From the cell containing the given text, extract its center point as [X, Y] coordinate. 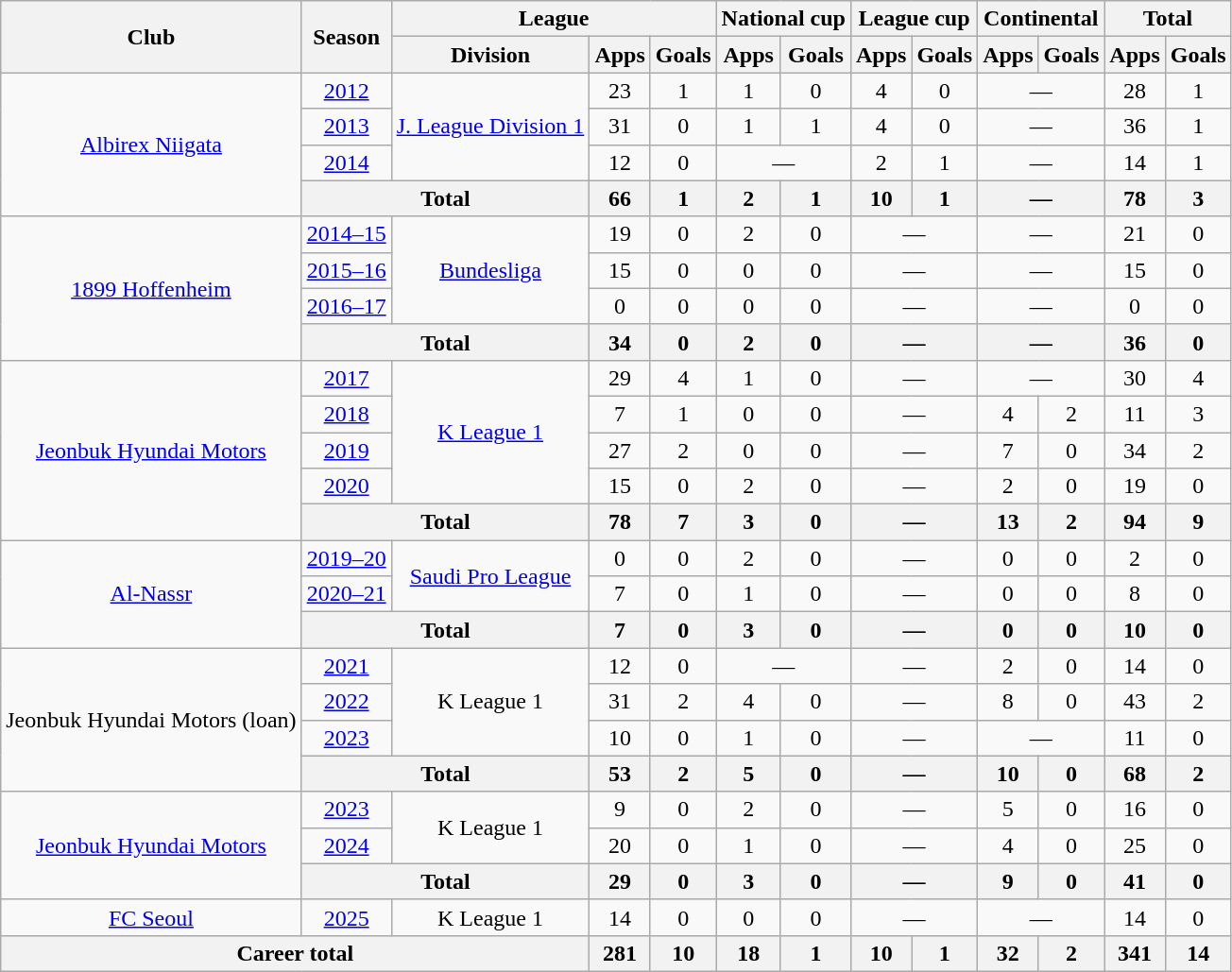
Al-Nassr [151, 594]
Club [151, 37]
2019 [346, 451]
2013 [346, 127]
Career total [295, 953]
23 [620, 91]
2025 [346, 917]
Bundesliga [490, 270]
Albirex Niigata [151, 145]
2018 [346, 414]
13 [1008, 522]
53 [620, 774]
2020–21 [346, 594]
1899 Hoffenheim [151, 288]
32 [1008, 953]
16 [1135, 810]
League cup [914, 19]
2019–20 [346, 558]
2015–16 [346, 270]
National cup [783, 19]
41 [1135, 881]
2014 [346, 162]
2024 [346, 845]
20 [620, 845]
2012 [346, 91]
2017 [346, 378]
Season [346, 37]
68 [1135, 774]
21 [1135, 234]
341 [1135, 953]
2022 [346, 702]
30 [1135, 378]
27 [620, 451]
2014–15 [346, 234]
Division [490, 55]
J. League Division 1 [490, 127]
2021 [346, 666]
18 [748, 953]
FC Seoul [151, 917]
Jeonbuk Hyundai Motors (loan) [151, 720]
League [554, 19]
66 [620, 198]
2020 [346, 486]
25 [1135, 845]
2016–17 [346, 306]
43 [1135, 702]
Saudi Pro League [490, 576]
281 [620, 953]
Continental [1041, 19]
28 [1135, 91]
94 [1135, 522]
